Determine the (X, Y) coordinate at the center of the cell enclosing the given text.  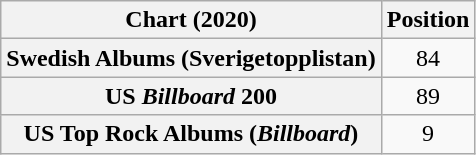
Chart (2020) (191, 20)
Position (428, 20)
US Top Rock Albums (Billboard) (191, 134)
84 (428, 58)
89 (428, 96)
US Billboard 200 (191, 96)
9 (428, 134)
Swedish Albums (Sverigetopplistan) (191, 58)
